Detect which cell encompasses the target text, then output its (x, y) center coordinate. 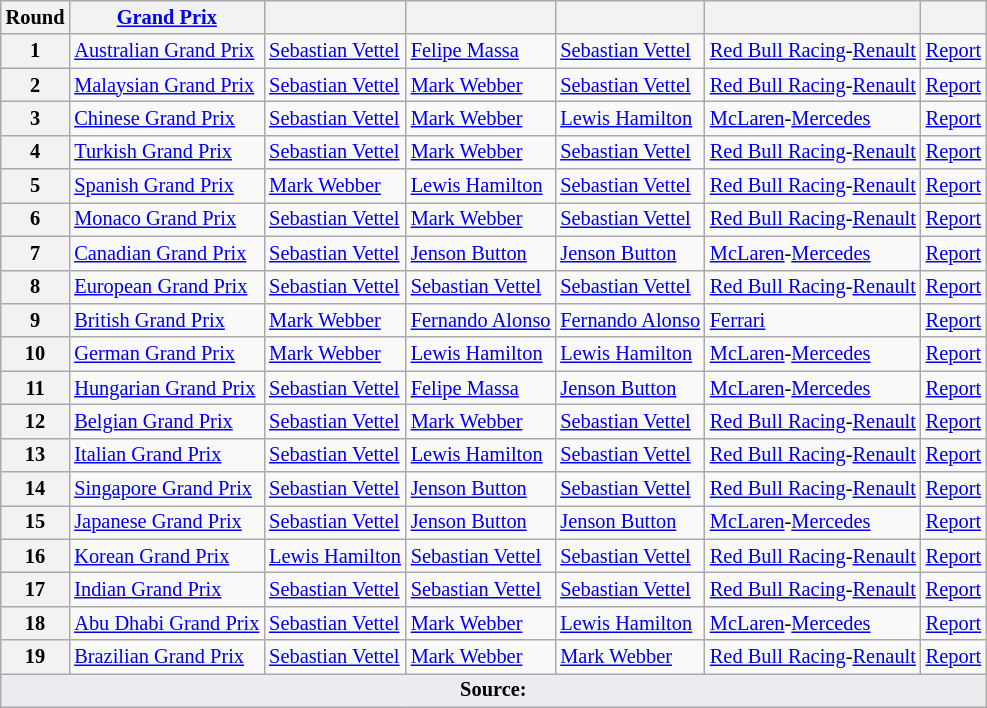
4 (36, 152)
13 (36, 455)
5 (36, 186)
Italian Grand Prix (166, 455)
Turkish Grand Prix (166, 152)
7 (36, 253)
1 (36, 51)
Japanese Grand Prix (166, 522)
10 (36, 354)
British Grand Prix (166, 320)
Malaysian Grand Prix (166, 85)
Abu Dhabi Grand Prix (166, 623)
Korean Grand Prix (166, 556)
Canadian Grand Prix (166, 253)
Spanish Grand Prix (166, 186)
18 (36, 623)
Brazilian Grand Prix (166, 657)
9 (36, 320)
14 (36, 489)
16 (36, 556)
Belgian Grand Prix (166, 421)
19 (36, 657)
17 (36, 589)
2 (36, 85)
Round (36, 17)
12 (36, 421)
15 (36, 522)
Australian Grand Prix (166, 51)
Monaco Grand Prix (166, 219)
Singapore Grand Prix (166, 489)
11 (36, 388)
Chinese Grand Prix (166, 118)
European Grand Prix (166, 287)
Indian Grand Prix (166, 589)
3 (36, 118)
German Grand Prix (166, 354)
Hungarian Grand Prix (166, 388)
6 (36, 219)
Grand Prix (166, 17)
8 (36, 287)
Source: (494, 690)
Ferrari (813, 320)
